Extract the (x, y) coordinate from the center of the cell holding the provided text.  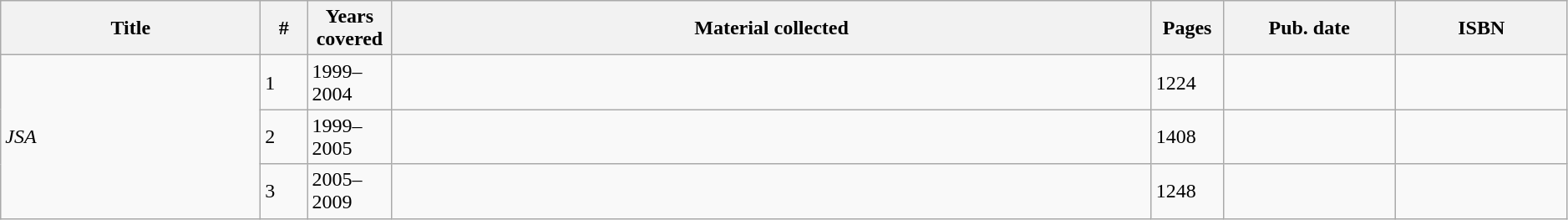
Title (130, 28)
Years covered (349, 28)
2005–2009 (349, 191)
1408 (1187, 137)
1248 (1187, 191)
3 (284, 191)
ISBN (1481, 28)
1999–2004 (349, 82)
Material collected (772, 28)
1999–2005 (349, 137)
Pub. date (1309, 28)
1 (284, 82)
1224 (1187, 82)
JSA (130, 137)
Pages (1187, 28)
2 (284, 137)
# (284, 28)
